Scan for the cell matching the given text and deliver its (X, Y) coordinate at center. 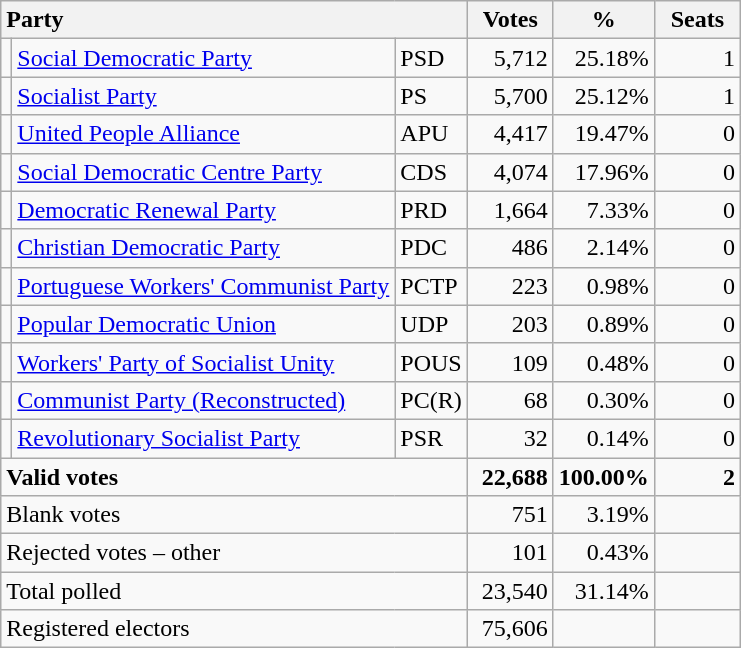
Rejected votes – other (234, 553)
Popular Democratic Union (204, 324)
Registered electors (234, 629)
101 (510, 553)
68 (510, 400)
Seats (697, 20)
% (604, 20)
Valid votes (234, 477)
17.96% (604, 172)
Votes (510, 20)
Democratic Renewal Party (204, 210)
Workers' Party of Socialist Unity (204, 362)
23,540 (510, 591)
19.47% (604, 134)
PRD (431, 210)
0.48% (604, 362)
2.14% (604, 248)
Social Democratic Party (204, 58)
Social Democratic Centre Party (204, 172)
PS (431, 96)
25.18% (604, 58)
PDC (431, 248)
Total polled (234, 591)
Party (234, 20)
0.98% (604, 286)
100.00% (604, 477)
5,700 (510, 96)
0.14% (604, 438)
31.14% (604, 591)
UDP (431, 324)
United People Alliance (204, 134)
PSD (431, 58)
109 (510, 362)
7.33% (604, 210)
Christian Democratic Party (204, 248)
Socialist Party (204, 96)
Communist Party (Reconstructed) (204, 400)
0.30% (604, 400)
3.19% (604, 515)
203 (510, 324)
Blank votes (234, 515)
PC(R) (431, 400)
2 (697, 477)
0.43% (604, 553)
4,074 (510, 172)
APU (431, 134)
25.12% (604, 96)
PSR (431, 438)
4,417 (510, 134)
Portuguese Workers' Communist Party (204, 286)
22,688 (510, 477)
5,712 (510, 58)
32 (510, 438)
Revolutionary Socialist Party (204, 438)
75,606 (510, 629)
CDS (431, 172)
PCTP (431, 286)
223 (510, 286)
1,664 (510, 210)
POUS (431, 362)
751 (510, 515)
0.89% (604, 324)
486 (510, 248)
